Provide the (x, y) coordinate of the cell's center where the given text is located.  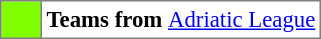
Teams from Adriatic League (180, 20)
